Find where the given text appears and provide that cell's center as [X, Y] coordinate. 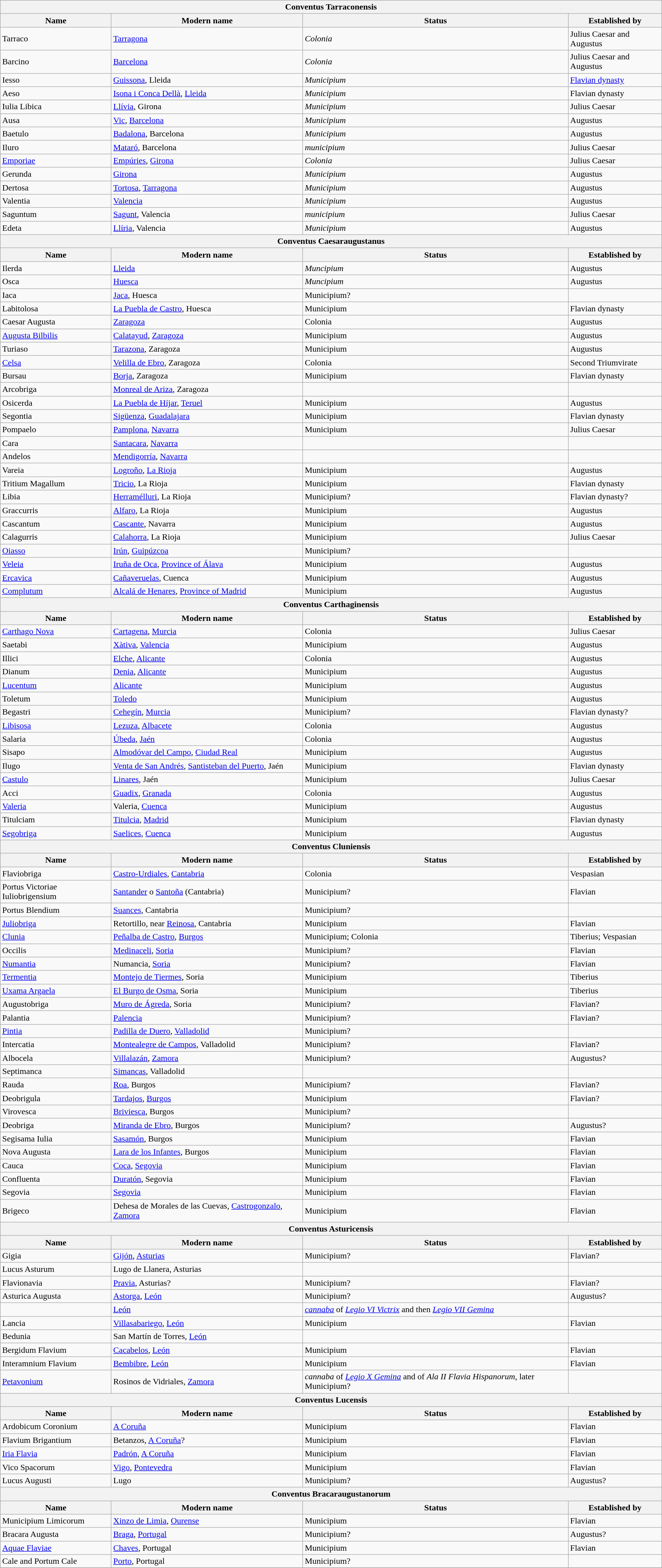
Confluenta [56, 1179]
Linares, Jaén [207, 779]
Velilla de Ebro, Zaragoza [207, 362]
Conventus Asturicensis [331, 1229]
Bembibre, León [207, 1363]
Emporiae [56, 160]
Palencia [207, 1017]
Lucentum [56, 685]
Libia [56, 497]
Septimanca [56, 1071]
Saetabi [56, 645]
Lucus Augusti [56, 1480]
Badalona, Barcelona [207, 134]
Nova Augusta [56, 1152]
Jaca, Huesca [207, 295]
Alfaro, La Rioja [207, 510]
Tiberius; Vespasian [615, 937]
Castro-Urdiales, Cantabria [207, 874]
Cacabelos, León [207, 1350]
Ilerda [56, 268]
Cartagena, Murcia [207, 632]
Sagunt, Valencia [207, 215]
Pamplona, Navarra [207, 430]
Suances, Cantabria [207, 910]
Illici [56, 658]
Bedunia [56, 1337]
Conventus Caesaraugustanus [331, 241]
Conventus Bracaraugustanorum [331, 1494]
Lezuza, Albacete [207, 726]
Uxama Argaela [56, 991]
Osicerda [56, 403]
Bracara Augusta [56, 1534]
Saelices, Cuenca [207, 833]
Pravia, Asturias? [207, 1282]
Cascante, Navarra [207, 524]
Virovesca [56, 1112]
Municipium; Colonia [435, 937]
Coca, Segovia [207, 1165]
Tortosa, Tarragona [207, 188]
Palantia [56, 1017]
Astorga, León [207, 1296]
Calatayud, Zaragoza [207, 335]
Girona [207, 174]
Xàtiva, Valencia [207, 645]
Iluro [56, 147]
Denia, Alicante [207, 672]
Bursau [56, 376]
Augusta Bilbilis [56, 335]
Acci [56, 793]
Numancia, Soria [207, 964]
Úbeda, Jaén [207, 739]
Gerunda [56, 174]
Herramélluri, La Rioja [207, 497]
Tarraco [56, 39]
cannaba of Legio X Gemina and of Ala II Flavia Hispanorum, later Municipium? [435, 1382]
Venta de San Andrés, Santisteban del Puerto, Jaén [207, 766]
Briviesca, Burgos [207, 1112]
Cauca [56, 1165]
Interamnium Flavium [56, 1363]
Alicante [207, 685]
Llívia, Girona [207, 107]
Toledo [207, 699]
Cehegín, Murcia [207, 712]
Llíria, Valencia [207, 228]
Dianum [56, 672]
Intercatia [56, 1044]
Iria Flavia [56, 1454]
Valeria, Cuenca [207, 806]
Graccurris [56, 510]
Miranda de Ebro, Burgos [207, 1125]
Deobrigula [56, 1098]
Andelos [56, 457]
Borja, Zaragoza [207, 376]
Xinzo de Limia, Ourense [207, 1521]
Augustobriga [56, 1004]
Clunia [56, 937]
Ercavica [56, 577]
Vareia [56, 470]
Santacara, Navarra [207, 443]
Termentia [56, 977]
Valentia [56, 201]
Lugo de Llanera, Asturias [207, 1269]
Albocela [56, 1058]
Tarragona [207, 39]
Occilis [56, 950]
Titulcia, Madrid [207, 820]
Rauda [56, 1085]
Vico Spacorum [56, 1467]
Bergidum Flavium [56, 1350]
Portus Blendium [56, 910]
Sisapo [56, 752]
Portus Victoriae Iuliobrigensium [56, 892]
Cara [56, 443]
Duratón, Segovia [207, 1179]
Mendigorría, Navarra [207, 457]
Padilla de Duero, Valladolid [207, 1031]
Peñalba de Castro, Burgos [207, 937]
Barcelona [207, 61]
Iesso [56, 80]
Tardajos, Burgos [207, 1098]
Pintia [56, 1031]
Monreal de Ariza, Zaragoza [207, 389]
Saguntum [56, 215]
San Martín de Torres, León [207, 1337]
Conventus Carthaginensis [331, 604]
Barcino [56, 61]
Iaca [56, 295]
Sigüenza, Guadalajara [207, 416]
Oiasso [56, 551]
Caesar Augusta [56, 322]
Simancas, Valladolid [207, 1071]
Pompaelo [56, 430]
Guadix, Granada [207, 793]
Lancia [56, 1323]
Deobriga [56, 1125]
Segontia [56, 416]
Baetulo [56, 134]
Vigo, Pontevedra [207, 1467]
Vic, Barcelona [207, 120]
Cascantum [56, 524]
Flavium Brigantium [56, 1440]
Numantia [56, 964]
cannaba of Legio VI Victrix and then Legio VII Gemina [435, 1310]
Labitolosa [56, 309]
Flaviobriga [56, 874]
Segobriga [56, 833]
Turiaso [56, 349]
Begastri [56, 712]
Logroño, La Rioja [207, 470]
Gijón, Asturias [207, 1256]
Villalazán, Zamora [207, 1058]
Calahorra, La Rioja [207, 537]
Ausa [56, 120]
Cañaveruelas, Cuenca [207, 577]
Segisama Iulia [56, 1139]
Lucus Asturum [56, 1269]
Medinaceli, Soria [207, 950]
Brigeco [56, 1211]
Rosinos de Vidriales, Zamora [207, 1382]
Conventus Cluniensis [331, 847]
Alcalá de Henares, Province of Madrid [207, 591]
Iruña de Oca, Province of Álava [207, 564]
Asturica Augusta [56, 1296]
Villasabariego, León [207, 1323]
La Puebla de Castro, Huesca [207, 309]
Aquae Flaviae [56, 1548]
Flavionavia [56, 1282]
Dehesa de Morales de las Cuevas, Castrogonzalo, Zamora [207, 1211]
Iulia Libica [56, 107]
Castulo [56, 779]
Santander o Santoña (Cantabria) [207, 892]
Vespasian [615, 874]
La Puebla de Híjar, Teruel [207, 403]
A Coruña [207, 1427]
Tarazona, Zaragoza [207, 349]
Porto, Portugal [207, 1561]
Irún, Guipúzcoa [207, 551]
León [207, 1310]
Gigia [56, 1256]
Elche, Alicante [207, 658]
Padrón, A Coruña [207, 1454]
Valeria [56, 806]
Empúries, Girona [207, 160]
Titulciam [56, 820]
Toletum [56, 699]
Calagurris [56, 537]
Arcobriga [56, 389]
Juliobriga [56, 923]
Cale and Portum Cale [56, 1561]
Petavonium [56, 1382]
Guissona, Lleida [207, 80]
Second Triumvirate [615, 362]
Retortillo, near Reinosa, Cantabria [207, 923]
Dertosa [56, 188]
Tricio, La Rioja [207, 483]
Edeta [56, 228]
Roa, Burgos [207, 1085]
Mataró, Barcelona [207, 147]
Municipium Limicorum [56, 1521]
Isona i Conca Dellà, Lleida [207, 93]
Ardobicum Coronium [56, 1427]
Montejo de Tiermes, Soria [207, 977]
Muro de Ágreda, Soria [207, 1004]
Chaves, Portugal [207, 1548]
Complutum [56, 591]
El Burgo de Osma, Soria [207, 991]
Tritium Magallum [56, 483]
Valencia [207, 201]
Veleia [56, 564]
Lugo [207, 1480]
Lara de los Infantes, Burgos [207, 1152]
Libisosa [56, 726]
Celsa [56, 362]
Ilugo [56, 766]
Osca [56, 282]
Aeso [56, 93]
Montealegre de Campos, Valladolid [207, 1044]
Huesca [207, 282]
Zaragoza [207, 322]
Conventus Lucensis [331, 1400]
Sasamón, Burgos [207, 1139]
Almodóvar del Campo, Ciudad Real [207, 752]
Carthago Nova [56, 632]
Betanzos, A Coruña? [207, 1440]
Conventus Tarraconensis [331, 7]
Salaria [56, 739]
Braga, Portugal [207, 1534]
Lleida [207, 268]
